Pinpoint the cell where the given text exists, returning its [x, y] midpoint coordinate. 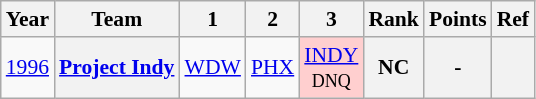
- [458, 68]
1 [212, 19]
Rank [394, 19]
3 [331, 19]
NC [394, 68]
2 [272, 19]
Ref [513, 19]
Year [28, 19]
1996 [28, 68]
Points [458, 19]
PHX [272, 68]
WDW [212, 68]
Team [116, 19]
INDYDNQ [331, 68]
Project Indy [116, 68]
